Capture the cell that displays the provided text and extract its [x, y] central coordinate. 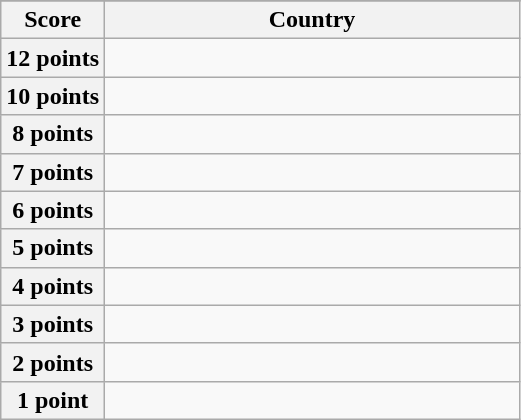
2 points [53, 362]
5 points [53, 248]
10 points [53, 96]
6 points [53, 210]
Score [53, 20]
1 point [53, 400]
3 points [53, 324]
7 points [53, 172]
12 points [53, 58]
8 points [53, 134]
4 points [53, 286]
Country [312, 20]
